Search for the cell housing the specified text and yield its (X, Y) center coordinate. 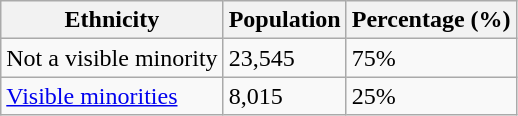
8,015 (284, 96)
Not a visible minority (112, 58)
Ethnicity (112, 20)
25% (431, 96)
75% (431, 58)
Percentage (%) (431, 20)
Visible minorities (112, 96)
Population (284, 20)
23,545 (284, 58)
